Extract the (X, Y) coordinate from the center of the cell holding the provided text.  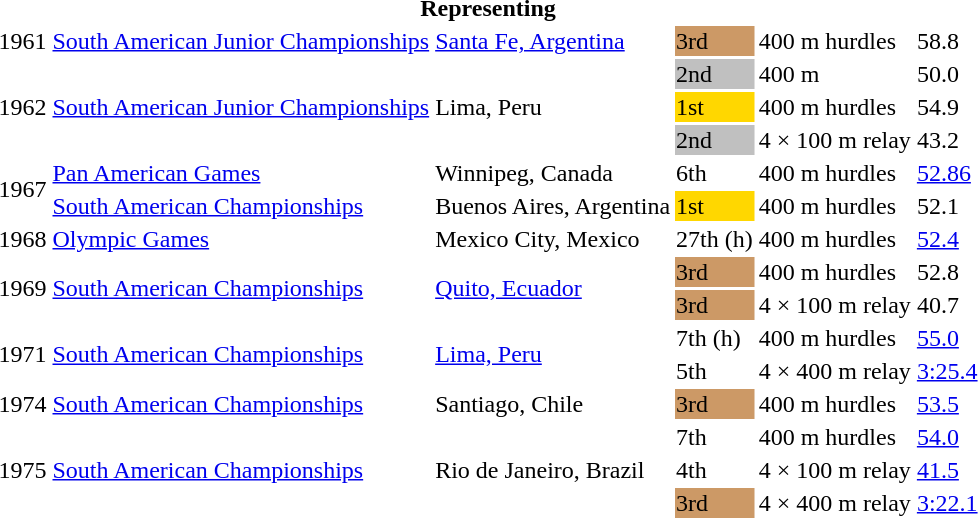
Pan American Games (241, 173)
Santiago, Chile (553, 404)
Quito, Ecuador (553, 288)
Buenos Aires, Argentina (553, 206)
Santa Fe, Argentina (553, 41)
27th (h) (715, 239)
7th (715, 437)
6th (715, 173)
400 m (834, 74)
Winnipeg, Canada (553, 173)
Rio de Janeiro, Brazil (553, 470)
5th (715, 371)
7th (h) (715, 338)
Mexico City, Mexico (553, 239)
Olympic Games (241, 239)
4th (715, 470)
